Detect which cell encompasses the target text, then output its (x, y) center coordinate. 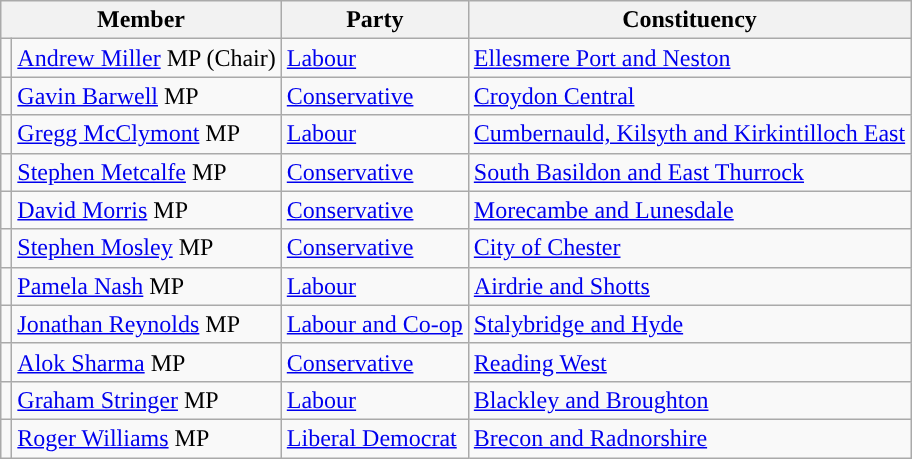
Pamela Nash MP (146, 286)
Constituency (689, 20)
Croydon Central (689, 96)
David Morris MP (146, 210)
Cumbernauld, Kilsyth and Kirkintilloch East (689, 134)
Liberal Democrat (374, 438)
Party (374, 20)
Gregg McClymont MP (146, 134)
Airdrie and Shotts (689, 286)
Stalybridge and Hyde (689, 324)
Brecon and Radnorshire (689, 438)
Reading West (689, 362)
Graham Stringer MP (146, 400)
Blackley and Broughton (689, 400)
City of Chester (689, 248)
Labour and Co-op (374, 324)
Jonathan Reynolds MP (146, 324)
Stephen Mosley MP (146, 248)
Ellesmere Port and Neston (689, 58)
Morecambe and Lunesdale (689, 210)
South Basildon and East Thurrock (689, 172)
Alok Sharma MP (146, 362)
Stephen Metcalfe MP (146, 172)
Gavin Barwell MP (146, 96)
Roger Williams MP (146, 438)
Andrew Miller MP (Chair) (146, 58)
Member (142, 20)
